For the text-containing cell, return its midpoint in [X, Y] coordinate format. 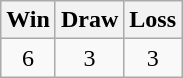
Draw [89, 20]
Loss [153, 20]
6 [28, 58]
Win [28, 20]
